From the cell containing the given text, extract its center point as [x, y] coordinate. 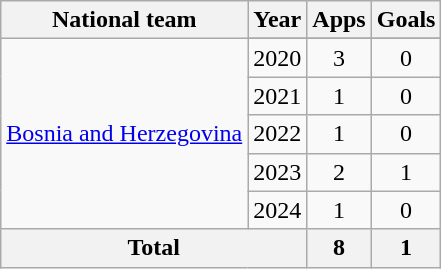
3 [339, 58]
8 [339, 248]
2022 [278, 134]
2023 [278, 172]
Year [278, 20]
2024 [278, 210]
2021 [278, 96]
National team [124, 20]
Apps [339, 20]
Bosnia and Herzegovina [124, 134]
2020 [278, 58]
2 [339, 172]
Total [154, 248]
Goals [406, 20]
